From the cell containing the given text, extract its center point as [X, Y] coordinate. 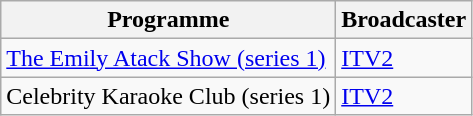
The Emily Atack Show (series 1) [168, 58]
Broadcaster [404, 20]
Celebrity Karaoke Club (series 1) [168, 96]
Programme [168, 20]
